Extract the [x, y] coordinate from the center of the cell holding the provided text.  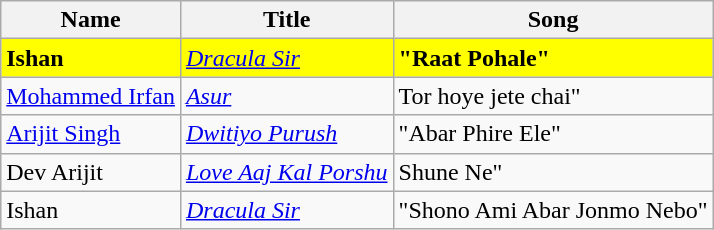
Love Aaj Kal Porshu [286, 172]
Asur [286, 96]
Name [91, 20]
Shune Ne" [553, 172]
Song [553, 20]
Mohammed Irfan [91, 96]
Dwitiyo Purush [286, 134]
"Raat Pohale" [553, 58]
Tor hoye jete chai" [553, 96]
"Abar Phire Ele" [553, 134]
Dev Arijit [91, 172]
Title [286, 20]
"Shono Ami Abar Jonmo Nebo" [553, 210]
Arijit Singh [91, 134]
